Extract the (X, Y) coordinate from the center of the cell holding the provided text.  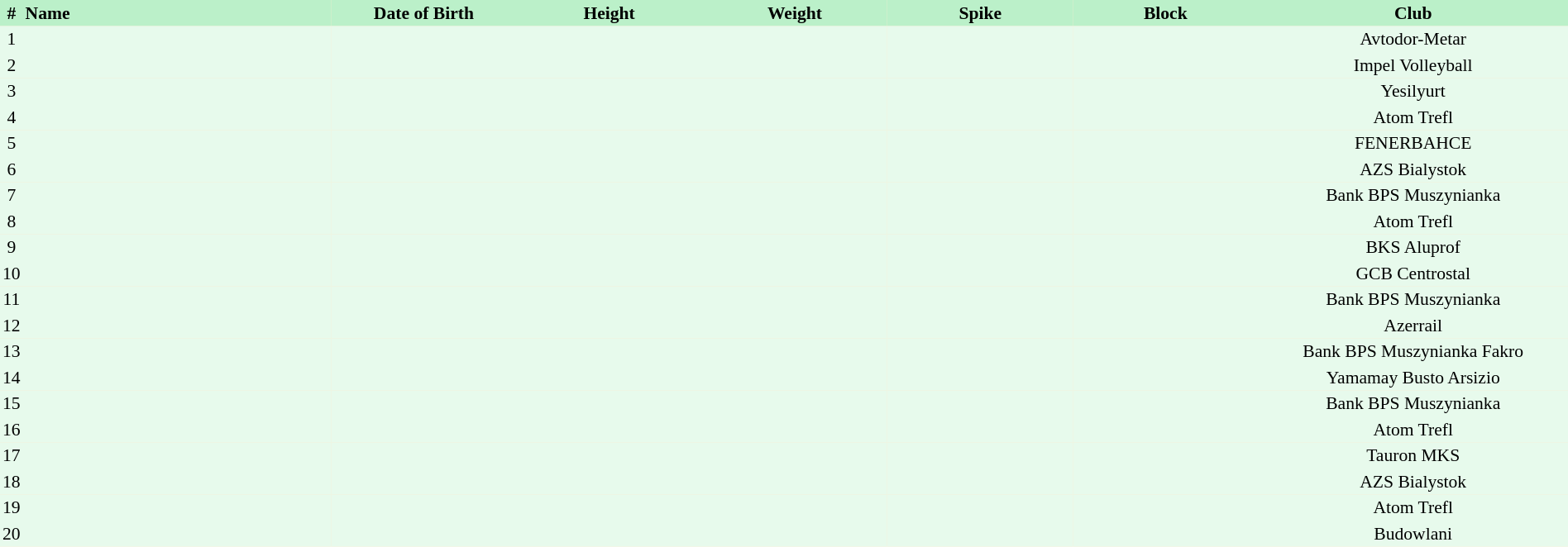
10 (12, 273)
GCB Centrostal (1413, 273)
6 (12, 169)
1 (12, 40)
15 (12, 403)
3 (12, 91)
9 (12, 248)
2 (12, 65)
Impel Volleyball (1413, 65)
5 (12, 144)
Height (609, 13)
20 (12, 534)
Budowlani (1413, 534)
Spike (980, 13)
Block (1165, 13)
Weight (795, 13)
7 (12, 195)
Tauron MKS (1413, 456)
Azerrail (1413, 326)
Yamamay Busto Arsizio (1413, 378)
17 (12, 456)
Avtodor-Metar (1413, 40)
Bank BPS Muszynianka Fakro (1413, 352)
4 (12, 117)
Name (177, 13)
14 (12, 378)
11 (12, 299)
12 (12, 326)
FENERBAHCE (1413, 144)
13 (12, 352)
BKS Aluprof (1413, 248)
Club (1413, 13)
# (12, 13)
16 (12, 430)
8 (12, 221)
19 (12, 507)
Yesilyurt (1413, 91)
Date of Birth (423, 13)
18 (12, 482)
